From the cell containing the given text, extract its center point as [x, y] coordinate. 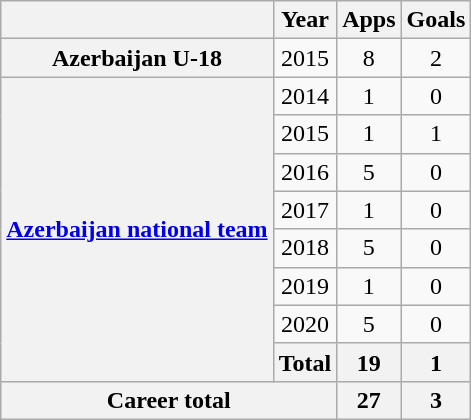
Apps [369, 20]
Azerbaijan U-18 [137, 58]
2020 [305, 324]
Year [305, 20]
Career total [169, 400]
2018 [305, 248]
2014 [305, 96]
2017 [305, 210]
8 [369, 58]
Goals [436, 20]
27 [369, 400]
19 [369, 362]
2 [436, 58]
2019 [305, 286]
2016 [305, 172]
Azerbaijan national team [137, 229]
3 [436, 400]
Total [305, 362]
